Output the [X, Y] coordinate of the center of the cell containing the given text.  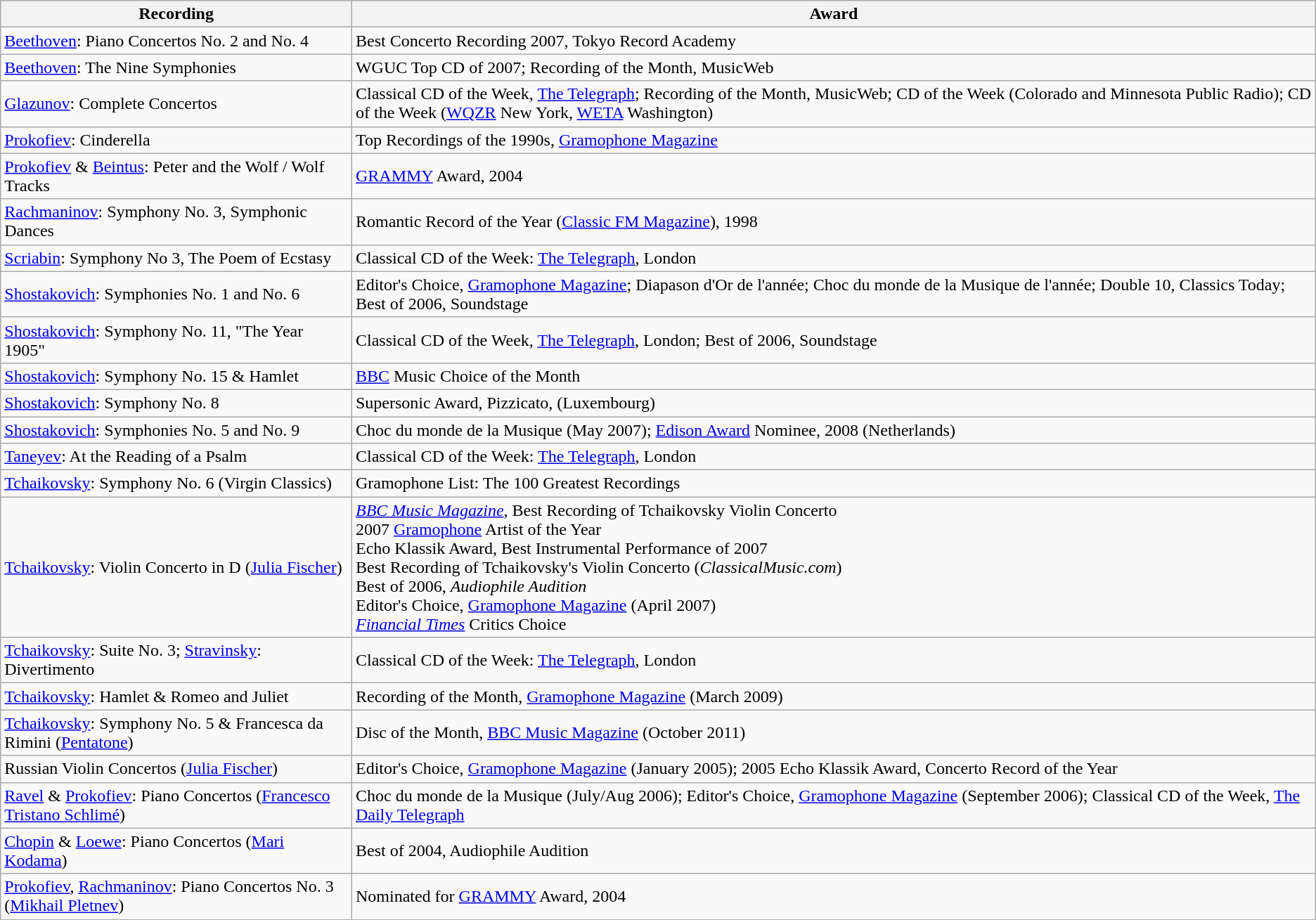
Ravel & Prokofiev: Piano Concertos (Francesco Tristano Schlimé) [176, 805]
BBC Music Choice of the Month [834, 376]
Nominated for GRAMMY Award, 2004 [834, 897]
Shostakovich: Symphony No. 8 [176, 403]
Tchaikovsky: Violin Concerto in D (Julia Fischer) [176, 567]
Scriabin: Symphony No 3, The Poem of Ecstasy [176, 258]
Prokofiev, Rachmaninov: Piano Concertos No. 3 (Mikhail Pletnev) [176, 897]
Best of 2004, Audiophile Audition [834, 850]
Glazunov: Complete Concertos [176, 104]
Top Recordings of the 1990s, Gramophone Magazine [834, 140]
Editor's Choice, Gramophone Magazine (January 2005); 2005 Echo Klassik Award, Concerto Record of the Year [834, 769]
Gramophone List: The 100 Greatest Recordings [834, 484]
Tchaikovsky: Suite No. 3; Stravinsky: Divertimento [176, 661]
Romantic Record of the Year (Classic FM Magazine), 1998 [834, 222]
Choc du monde de la Musique (July/Aug 2006); Editor's Choice, Gramophone Magazine (September 2006); Classical CD of the Week, The Daily Telegraph [834, 805]
Shostakovich: Symphony No. 15 & Hamlet [176, 376]
Shostakovich: Symphonies No. 1 and No. 6 [176, 294]
Chopin & Loewe: Piano Concertos (Mari Kodama) [176, 850]
Prokofiev: Cinderella [176, 140]
Tchaikovsky: Hamlet & Romeo and Juliet [176, 697]
WGUC Top CD of 2007; Recording of the Month, MusicWeb [834, 67]
Classical CD of the Week, The Telegraph, London; Best of 2006, Soundstage [834, 340]
Recording of the Month, Gramophone Magazine (March 2009) [834, 697]
Russian Violin Concertos (Julia Fischer) [176, 769]
Taneyev: At the Reading of a Psalm [176, 457]
GRAMMY Award, 2004 [834, 176]
Choc du monde de la Musique (May 2007); Edison Award Nominee, 2008 (Netherlands) [834, 429]
Recording [176, 14]
Shostakovich: Symphonies No. 5 and No. 9 [176, 429]
Supersonic Award, Pizzicato, (Luxembourg) [834, 403]
Disc of the Month, BBC Music Magazine (October 2011) [834, 732]
Rachmaninov: Symphony No. 3, Symphonic Dances [176, 222]
Shostakovich: Symphony No. 11, "The Year 1905" [176, 340]
Award [834, 14]
Beethoven: The Nine Symphonies [176, 67]
Prokofiev & Beintus: Peter and the Wolf / Wolf Tracks [176, 176]
Beethoven: Piano Concertos No. 2 and No. 4 [176, 41]
Tchaikovsky: Symphony No. 5 & Francesca da Rimini (Pentatone) [176, 732]
Best Concerto Recording 2007, Tokyo Record Academy [834, 41]
Tchaikovsky: Symphony No. 6 (Virgin Classics) [176, 484]
